Provide the (x, y) coordinate of the cell's center where the given text is located.  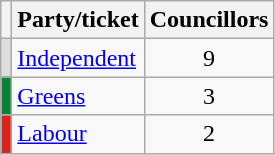
Independent (78, 58)
2 (209, 134)
Labour (78, 134)
9 (209, 58)
3 (209, 96)
Councillors (209, 20)
Greens (78, 96)
Party/ticket (78, 20)
